Capture the cell that displays the provided text and extract its (x, y) central coordinate. 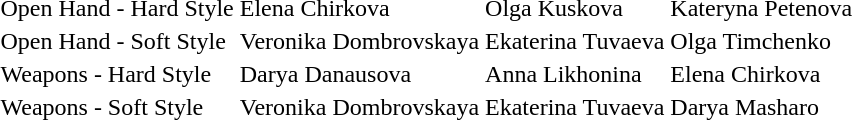
Anna Likhonina (575, 74)
Darya Danausova (359, 74)
Veronika Dombrovskaya (359, 41)
Ekaterina Tuvaeva (575, 41)
